From the cell containing the given text, extract its center point as [X, Y] coordinate. 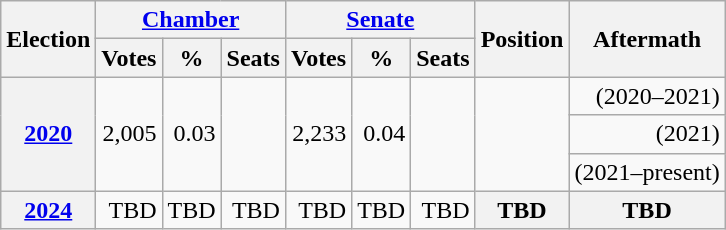
Position [522, 39]
Chamber [191, 20]
(2021) [647, 134]
Election [48, 39]
(2020–2021) [647, 96]
Aftermath [647, 39]
(2021–present) [647, 172]
2024 [48, 210]
0.03 [192, 134]
2,233 [318, 134]
Senate [380, 20]
2020 [48, 134]
0.04 [382, 134]
2,005 [129, 134]
